Extract the [X, Y] coordinate from the center of the cell holding the provided text.  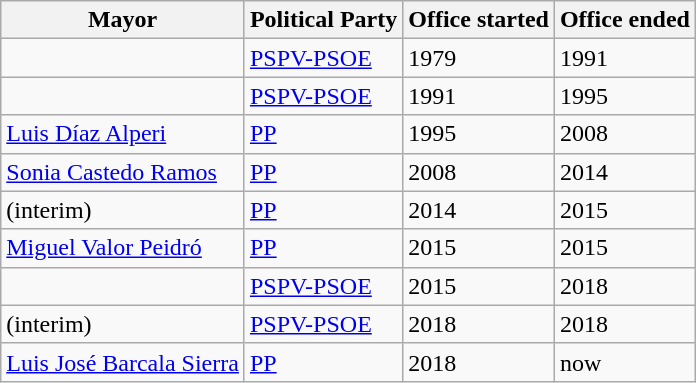
Office started [479, 20]
Mayor [123, 20]
now [624, 362]
1979 [479, 58]
Luis José Barcala Sierra [123, 362]
Miguel Valor Peidró [123, 248]
Office ended [624, 20]
Sonia Castedo Ramos [123, 172]
Luis Díaz Alperi [123, 134]
Political Party [323, 20]
